Detect which cell encompasses the target text, then output its (X, Y) center coordinate. 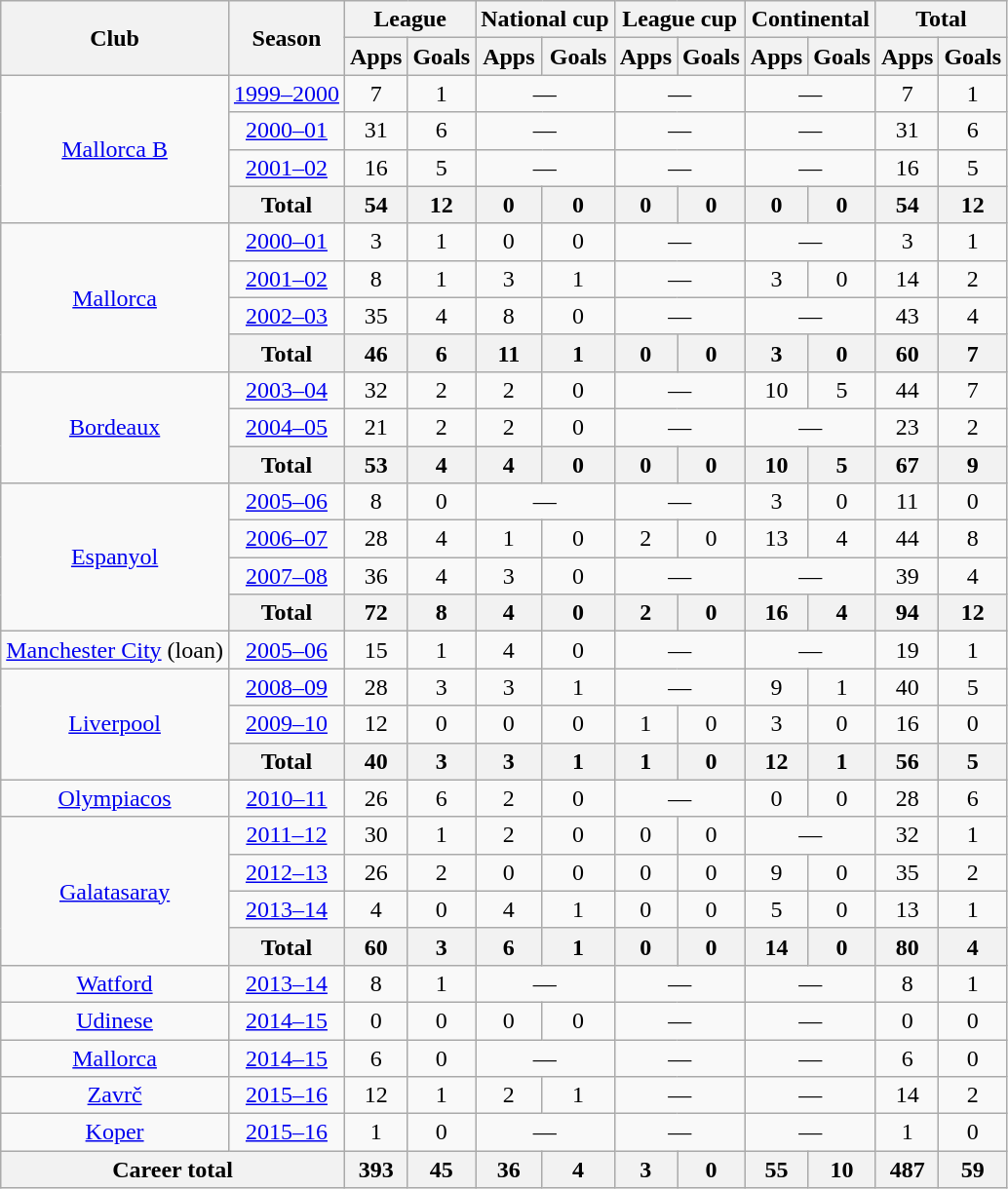
487 (907, 1170)
80 (907, 946)
Watford (115, 983)
League (409, 19)
30 (375, 835)
2009–10 (287, 724)
Continental (810, 19)
21 (375, 427)
Bordeaux (115, 427)
2011–12 (287, 835)
72 (375, 613)
Mallorca B (115, 149)
39 (907, 576)
56 (907, 761)
2002–03 (287, 316)
Koper (115, 1132)
2012–13 (287, 872)
19 (907, 650)
2008–09 (287, 687)
15 (375, 650)
393 (375, 1170)
2006–07 (287, 539)
League cup (679, 19)
45 (442, 1170)
Liverpool (115, 724)
23 (907, 427)
Career total (174, 1170)
Udinese (115, 1020)
59 (973, 1170)
67 (907, 465)
2004–05 (287, 427)
53 (375, 465)
Season (287, 38)
2010–11 (287, 798)
1999–2000 (287, 94)
Galatasaray (115, 891)
43 (907, 316)
Zavrč (115, 1095)
Espanyol (115, 557)
Olympiacos (115, 798)
94 (907, 613)
46 (375, 353)
2007–08 (287, 576)
Manchester City (loan) (115, 650)
Club (115, 38)
2003–04 (287, 390)
55 (776, 1170)
National cup (545, 19)
